Capture the cell that displays the provided text and extract its [X, Y] central coordinate. 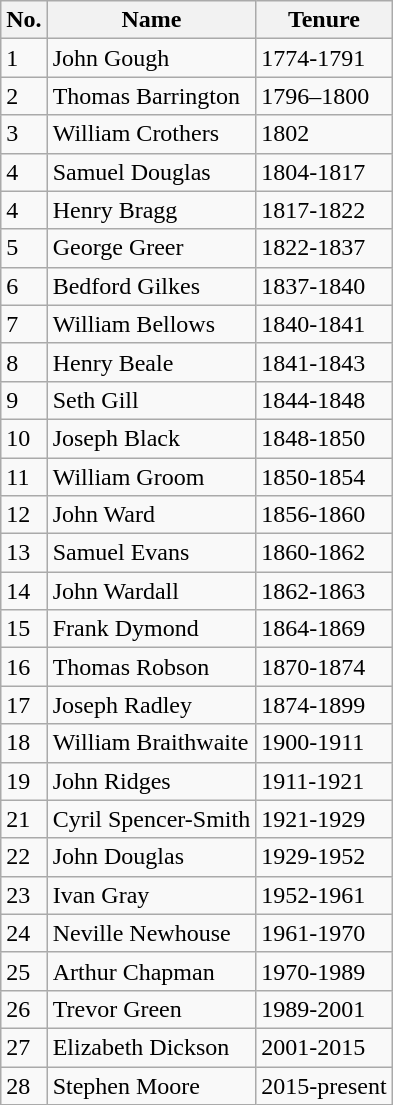
14 [24, 591]
1970-1989 [324, 971]
1822-1837 [324, 248]
Samuel Evans [152, 553]
Henry Beale [152, 362]
16 [24, 667]
Ivan Gray [152, 895]
1774-1791 [324, 58]
John Gough [152, 58]
Name [152, 20]
William Groom [152, 477]
3 [24, 134]
25 [24, 971]
1796–1800 [324, 96]
John Ward [152, 515]
9 [24, 400]
13 [24, 553]
21 [24, 819]
Thomas Barrington [152, 96]
Henry Bragg [152, 210]
Frank Dymond [152, 629]
John Wardall [152, 591]
2015-present [324, 1085]
1844-1848 [324, 400]
1911-1921 [324, 781]
12 [24, 515]
11 [24, 477]
1921-1929 [324, 819]
15 [24, 629]
Seth Gill [152, 400]
Tenure [324, 20]
1952-1961 [324, 895]
7 [24, 324]
1804-1817 [324, 172]
1929-1952 [324, 857]
William Braithwaite [152, 743]
Neville Newhouse [152, 933]
Trevor Green [152, 1009]
28 [24, 1085]
1817-1822 [324, 210]
10 [24, 438]
19 [24, 781]
2001-2015 [324, 1047]
Cyril Spencer-Smith [152, 819]
8 [24, 362]
1961-1970 [324, 933]
1837-1840 [324, 286]
5 [24, 248]
1850-1854 [324, 477]
23 [24, 895]
1870-1874 [324, 667]
George Greer [152, 248]
1860-1862 [324, 553]
24 [24, 933]
John Ridges [152, 781]
1864-1869 [324, 629]
Bedford Gilkes [152, 286]
26 [24, 1009]
1862-1863 [324, 591]
1848-1850 [324, 438]
1840-1841 [324, 324]
18 [24, 743]
Joseph Radley [152, 705]
William Crothers [152, 134]
1802 [324, 134]
Joseph Black [152, 438]
John Douglas [152, 857]
17 [24, 705]
1 [24, 58]
1900-1911 [324, 743]
6 [24, 286]
1841-1843 [324, 362]
22 [24, 857]
No. [24, 20]
1989-2001 [324, 1009]
Thomas Robson [152, 667]
Elizabeth Dickson [152, 1047]
2 [24, 96]
1856-1860 [324, 515]
Samuel Douglas [152, 172]
27 [24, 1047]
1874-1899 [324, 705]
Arthur Chapman [152, 971]
Stephen Moore [152, 1085]
William Bellows [152, 324]
